Extract the [X, Y] coordinate from the center of the cell holding the provided text.  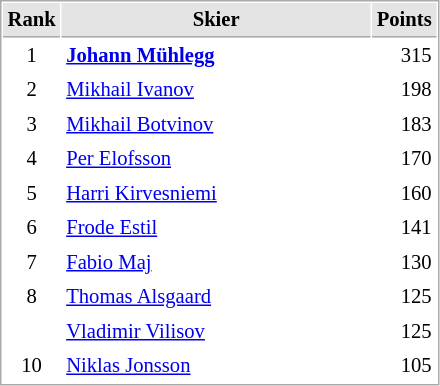
Niklas Jonsson [216, 366]
1 [32, 56]
141 [404, 228]
4 [32, 158]
105 [404, 366]
Points [404, 20]
Vladimir Vilisov [216, 332]
Skier [216, 20]
Harri Kirvesniemi [216, 194]
7 [32, 262]
130 [404, 262]
6 [32, 228]
2 [32, 90]
Frode Estil [216, 228]
Per Elofsson [216, 158]
Thomas Alsgaard [216, 296]
Mikhail Botvinov [216, 124]
5 [32, 194]
315 [404, 56]
Fabio Maj [216, 262]
8 [32, 296]
10 [32, 366]
3 [32, 124]
160 [404, 194]
183 [404, 124]
Rank [32, 20]
Mikhail Ivanov [216, 90]
Johann Mühlegg [216, 56]
198 [404, 90]
170 [404, 158]
